Scan for the cell matching the given text and deliver its [x, y] coordinate at center. 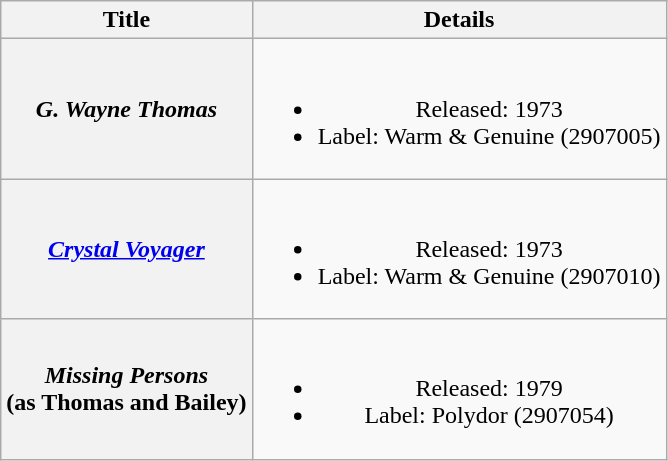
Missing Persons (as Thomas and Bailey) [126, 389]
Released: 1973Label: Warm & Genuine (2907010) [459, 249]
G. Wayne Thomas [126, 109]
Released: 1979Label: Polydor (2907054) [459, 389]
Details [459, 20]
Title [126, 20]
Released: 1973Label: Warm & Genuine (2907005) [459, 109]
Crystal Voyager [126, 249]
